Identify which cell holds the provided text, then report its [x, y] central coordinate. 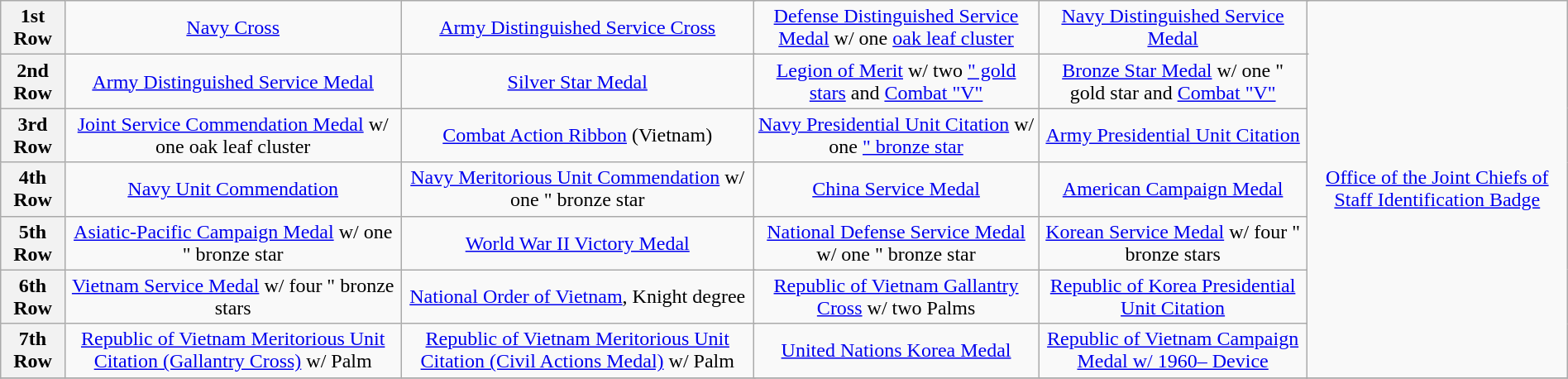
Joint Service Commendation Medal w/ one oak leaf cluster [233, 136]
2nd Row [33, 81]
China Service Medal [896, 189]
American Campaign Medal [1173, 189]
5th Row [33, 243]
6th Row [33, 296]
Office of the Joint Chiefs of Staff Identification Badge [1437, 189]
Silver Star Medal [577, 81]
Vietnam Service Medal w/ four " bronze stars [233, 296]
National Order of Vietnam, Knight degree [577, 296]
7th Row [33, 351]
Defense Distinguished Service Medal w/ one oak leaf cluster [896, 28]
Army Presidential Unit Citation [1173, 136]
Navy Meritorious Unit Commendation w/ one " bronze star [577, 189]
Legion of Merit w/ two " gold stars and Combat "V" [896, 81]
Bronze Star Medal w/ one " gold star and Combat "V" [1173, 81]
Combat Action Ribbon (Vietnam) [577, 136]
4th Row [33, 189]
Navy Distinguished Service Medal [1173, 28]
Republic of Vietnam Gallantry Cross w/ two Palms [896, 296]
Navy Presidential Unit Citation w/ one " bronze star [896, 136]
1st Row [33, 28]
Army Distinguished Service Medal [233, 81]
Republic of Vietnam Meritorious Unit Citation (Gallantry Cross) w/ Palm [233, 351]
Asiatic-Pacific Campaign Medal w/ one " bronze star [233, 243]
Republic of Korea Presidential Unit Citation [1173, 296]
Republic of Vietnam Meritorious Unit Citation (Civil Actions Medal) w/ Palm [577, 351]
United Nations Korea Medal [896, 351]
World War II Victory Medal [577, 243]
National Defense Service Medal w/ one " bronze star [896, 243]
Navy Unit Commendation [233, 189]
Korean Service Medal w/ four " bronze stars [1173, 243]
3rd Row [33, 136]
Army Distinguished Service Cross [577, 28]
Republic of Vietnam Campaign Medal w/ 1960– Device [1173, 351]
Navy Cross [233, 28]
